Capture the cell that displays the provided text and extract its [x, y] central coordinate. 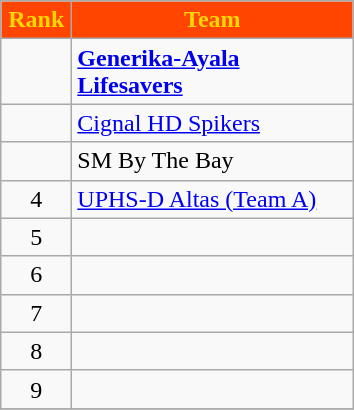
8 [36, 351]
Generika-Ayala Lifesavers [212, 72]
7 [36, 313]
Rank [36, 20]
4 [36, 199]
Team [212, 20]
6 [36, 275]
9 [36, 389]
5 [36, 237]
SM By The Bay [212, 161]
UPHS-D Altas (Team A) [212, 199]
Cignal HD Spikers [212, 123]
